Identify which cell holds the provided text, then report its [X, Y] central coordinate. 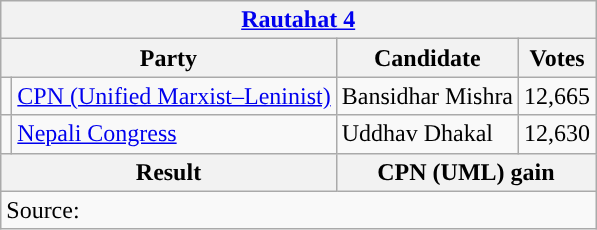
CPN (UML) gain [466, 172]
Votes [558, 58]
Party [168, 58]
Source: [298, 210]
Uddhav Dhakal [427, 134]
Candidate [427, 58]
Rautahat 4 [298, 20]
CPN (Unified Marxist–Leninist) [174, 96]
Result [168, 172]
Nepali Congress [174, 134]
12,665 [558, 96]
12,630 [558, 134]
Bansidhar Mishra [427, 96]
